Extract the (X, Y) coordinate from the center of the cell holding the provided text.  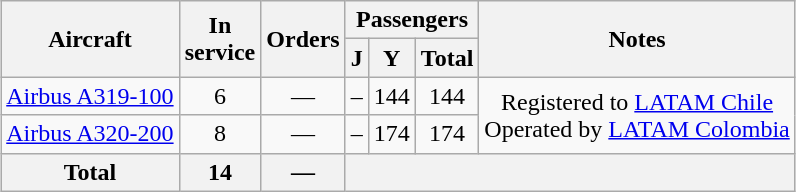
14 (220, 172)
6 (220, 96)
Passengers (412, 20)
8 (220, 134)
Orders (303, 39)
Airbus A320-200 (90, 134)
Aircraft (90, 39)
Registered to LATAM ChileOperated by LATAM Colombia (637, 115)
J (356, 58)
Inservice (220, 39)
Notes (637, 39)
Airbus A319-100 (90, 96)
Y (392, 58)
